Return the (x, y) coordinate for the center point of the cell that contains the specified text.  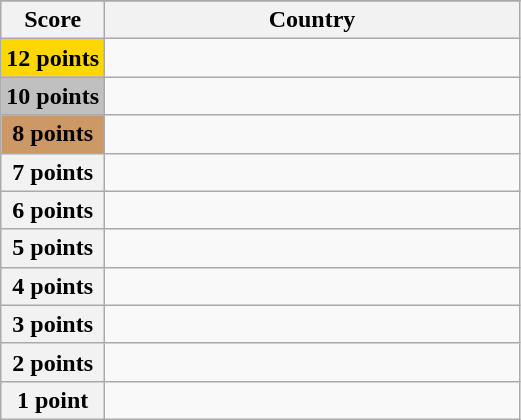
2 points (53, 362)
7 points (53, 172)
12 points (53, 58)
6 points (53, 210)
5 points (53, 248)
10 points (53, 96)
3 points (53, 324)
8 points (53, 134)
1 point (53, 400)
Score (53, 20)
Country (312, 20)
4 points (53, 286)
